Locate the cell with the specified text and output its [X, Y] center coordinate. 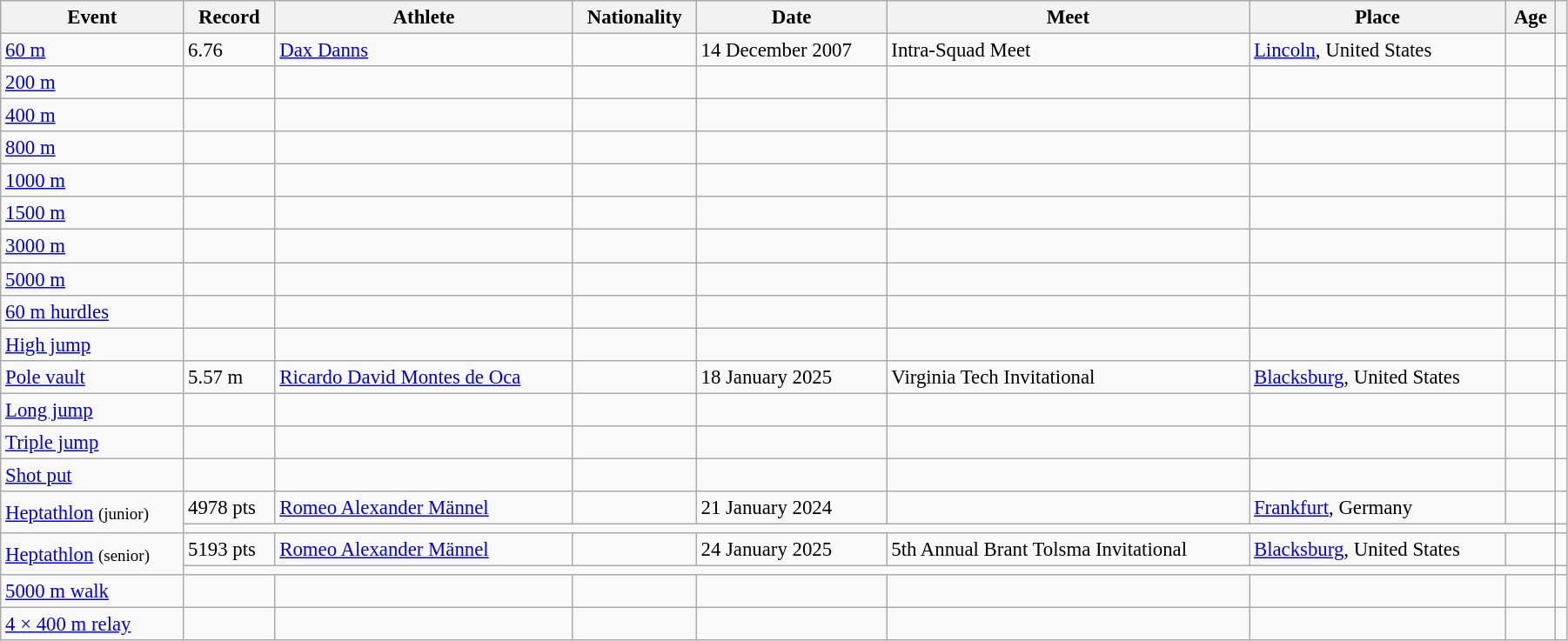
Long jump [92, 410]
Heptathlon (junior) [92, 512]
4978 pts [230, 508]
Virginia Tech Invitational [1069, 377]
Age [1531, 17]
200 m [92, 83]
1500 m [92, 213]
3000 m [92, 246]
6.76 [230, 50]
5th Annual Brant Tolsma Invitational [1069, 550]
400 m [92, 116]
Heptathlon (senior) [92, 554]
21 January 2024 [792, 508]
1000 m [92, 181]
800 m [92, 148]
Pole vault [92, 377]
Shot put [92, 475]
5000 m walk [92, 591]
4 × 400 m relay [92, 624]
Event [92, 17]
18 January 2025 [792, 377]
Triple jump [92, 443]
Meet [1069, 17]
5193 pts [230, 550]
Frankfurt, Germany [1377, 508]
Athlete [424, 17]
Place [1377, 17]
5.57 m [230, 377]
Date [792, 17]
14 December 2007 [792, 50]
Record [230, 17]
Ricardo David Montes de Oca [424, 377]
Intra-Squad Meet [1069, 50]
60 m hurdles [92, 311]
60 m [92, 50]
Nationality [634, 17]
Lincoln, United States [1377, 50]
24 January 2025 [792, 550]
Dax Danns [424, 50]
5000 m [92, 279]
High jump [92, 344]
